Capture the cell that displays the provided text and extract its (X, Y) central coordinate. 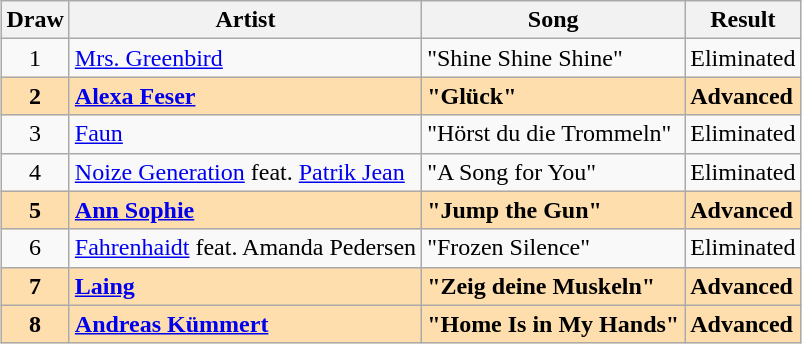
Ann Sophie (245, 210)
"Shine Shine Shine" (554, 58)
"A Song for You" (554, 172)
"Frozen Silence" (554, 248)
5 (35, 210)
"Hörst du die Trommeln" (554, 134)
"Home Is in My Hands" (554, 324)
2 (35, 96)
Artist (245, 20)
Noize Generation feat. Patrik Jean (245, 172)
"Jump the Gun" (554, 210)
"Zeig deine Muskeln" (554, 286)
7 (35, 286)
4 (35, 172)
Fahrenhaidt feat. Amanda Pedersen (245, 248)
6 (35, 248)
"Glück" (554, 96)
Laing (245, 286)
1 (35, 58)
Result (743, 20)
Draw (35, 20)
8 (35, 324)
Alexa Feser (245, 96)
Mrs. Greenbird (245, 58)
3 (35, 134)
Andreas Kümmert (245, 324)
Faun (245, 134)
Song (554, 20)
